Identify which cell holds the provided text, then report its (x, y) central coordinate. 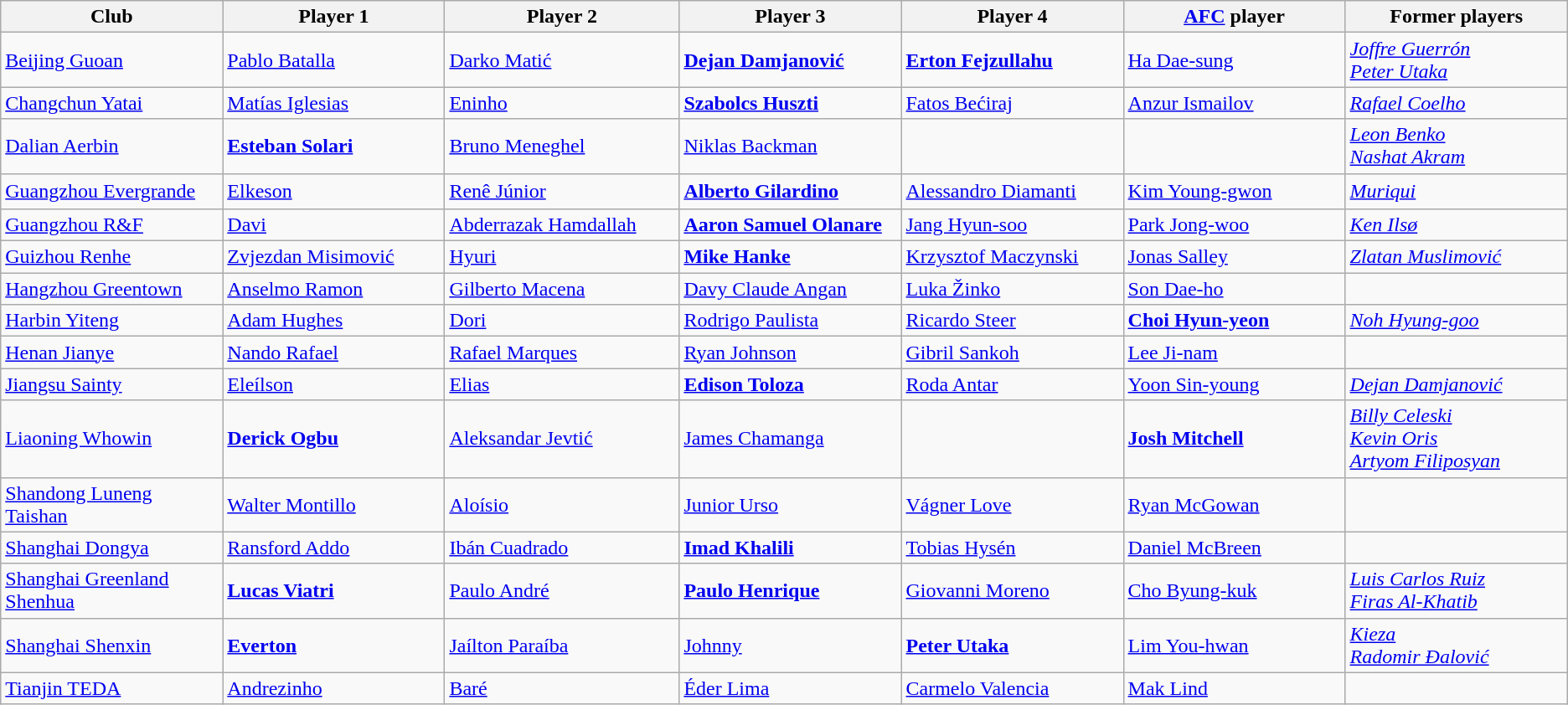
Shanghai Dongya (112, 548)
Dalian Aerbin (112, 146)
Giovanni Moreno (1012, 591)
Hangzhou Greentown (112, 289)
AFC player (1235, 17)
Former players (1456, 17)
Leon Benko Nashat Akram (1456, 146)
Johnny (791, 645)
Kim Young-gwon (1235, 191)
Renê Júnior (562, 191)
Mike Hanke (791, 257)
Mak Lind (1235, 688)
Alessandro Diamanti (1012, 191)
Davi (333, 225)
Cho Byung-kuk (1235, 591)
Club (112, 17)
Daniel McBreen (1235, 548)
Ransford Addo (333, 548)
Nando Rafael (333, 352)
Ryan McGowan (1235, 504)
Darko Matić (562, 60)
Son Dae-ho (1235, 289)
Jaílton Paraíba (562, 645)
Peter Utaka (1012, 645)
Lucas Viatri (333, 591)
Elkeson (333, 191)
Shanghai Shenxin (112, 645)
Andrezinho (333, 688)
Kieza Radomir Đalović (1456, 645)
Ha Dae-sung (1235, 60)
Paulo Henrique (791, 591)
Beijing Guoan (112, 60)
Ken Ilsø (1456, 225)
Player 2 (562, 17)
Szabolcs Huszti (791, 103)
Muriqui (1456, 191)
Erton Fejzullahu (1012, 60)
James Chamanga (791, 439)
Guangzhou R&F (112, 225)
Anselmo Ramon (333, 289)
Luis Carlos Ruiz Firas Al-Khatib (1456, 591)
Anzur Ismailov (1235, 103)
Joffre Guerrón Peter Utaka (1456, 60)
Billy Celeski Kevin Oris Artyom Filiposyan (1456, 439)
Eninho (562, 103)
Éder Lima (791, 688)
Aaron Samuel Olanare (791, 225)
Ricardo Steer (1012, 321)
Abderrazak Hamdallah (562, 225)
Adam Hughes (333, 321)
Gibril Sankoh (1012, 352)
Guangzhou Evergrande (112, 191)
Changchun Yatai (112, 103)
Dori (562, 321)
Tobias Hysén (1012, 548)
Alberto Gilardino (791, 191)
Krzysztof Maczynski (1012, 257)
Henan Jianye (112, 352)
Choi Hyun-yeon (1235, 321)
Shandong Luneng Taishan (112, 504)
Walter Montillo (333, 504)
Fatos Bećiraj (1012, 103)
Pablo Batalla (333, 60)
Imad Khalili (791, 548)
Esteban Solari (333, 146)
Rafael Coelho (1456, 103)
Everton (333, 645)
Park Jong-woo (1235, 225)
Jonas Salley (1235, 257)
Aleksandar Jevtić (562, 439)
Elias (562, 384)
Niklas Backman (791, 146)
Harbin Yiteng (112, 321)
Roda Antar (1012, 384)
Hyuri (562, 257)
Davy Claude Angan (791, 289)
Player 3 (791, 17)
Ryan Johnson (791, 352)
Matías Iglesias (333, 103)
Shanghai Greenland Shenhua (112, 591)
Jiangsu Sainty (112, 384)
Baré (562, 688)
Carmelo Valencia (1012, 688)
Yoon Sin-young (1235, 384)
Rodrigo Paulista (791, 321)
Lim You-hwan (1235, 645)
Tianjin TEDA (112, 688)
Paulo André (562, 591)
Luka Žinko (1012, 289)
Bruno Meneghel (562, 146)
Junior Urso (791, 504)
Vágner Love (1012, 504)
Edison Toloza (791, 384)
Gilberto Macena (562, 289)
Jang Hyun-soo (1012, 225)
Aloísio (562, 504)
Player 4 (1012, 17)
Zlatan Muslimović (1456, 257)
Liaoning Whowin (112, 439)
Guizhou Renhe (112, 257)
Eleílson (333, 384)
Noh Hyung-goo (1456, 321)
Lee Ji-nam (1235, 352)
Derick Ogbu (333, 439)
Player 1 (333, 17)
Zvjezdan Misimović (333, 257)
Rafael Marques (562, 352)
Ibán Cuadrado (562, 548)
Josh Mitchell (1235, 439)
